Determine the [x, y] coordinate at the center of the cell enclosing the given text.  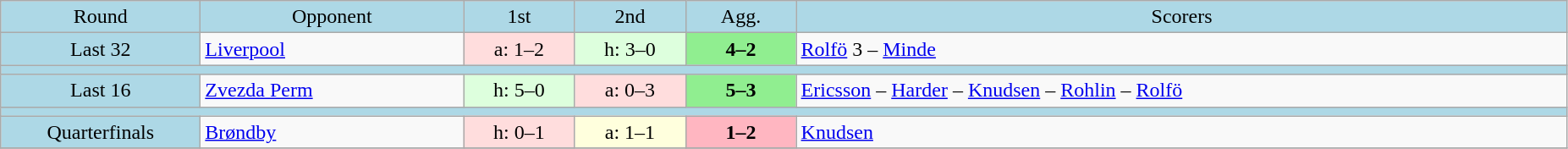
Rolfö 3 – Minde [1181, 49]
a: 0–3 [630, 91]
5–3 [741, 91]
4–2 [741, 49]
Knudsen [1181, 132]
Last 16 [101, 91]
Liverpool [332, 49]
2nd [630, 17]
a: 1–1 [630, 132]
Brøndby [332, 132]
a: 1–2 [520, 49]
h: 3–0 [630, 49]
h: 5–0 [520, 91]
Ericsson – Harder – Knudsen – Rohlin – Rolfö [1181, 91]
1st [520, 17]
Zvezda Perm [332, 91]
1–2 [741, 132]
h: 0–1 [520, 132]
Last 32 [101, 49]
Quarterfinals [101, 132]
Round [101, 17]
Scorers [1181, 17]
Opponent [332, 17]
Agg. [741, 17]
